Provide the (X, Y) coordinate of the cell's center where the given text is located.  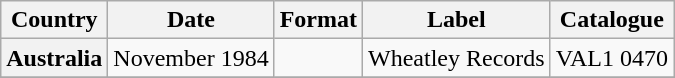
Australia (54, 58)
November 1984 (191, 58)
Wheatley Records (457, 58)
Catalogue (612, 20)
Country (54, 20)
Date (191, 20)
Label (457, 20)
Format (318, 20)
VAL1 0470 (612, 58)
